Locate the cell with the specified text and output its (x, y) center coordinate. 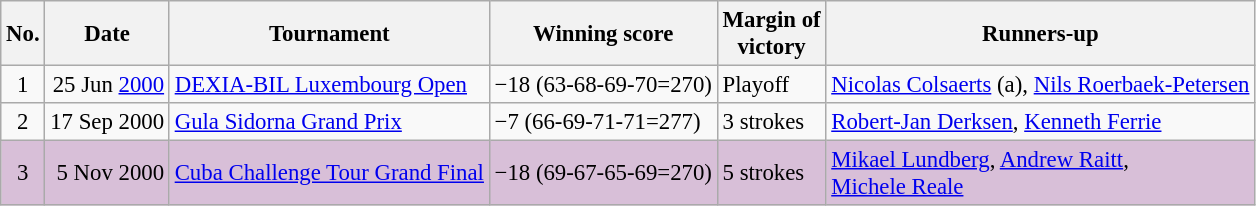
Runners-up (1040, 34)
Winning score (603, 34)
DEXIA-BIL Luxembourg Open (329, 85)
−18 (63-68-69-70=270) (603, 85)
Cuba Challenge Tour Grand Final (329, 174)
Nicolas Colsaerts (a), Nils Roerbaek-Petersen (1040, 85)
5 strokes (772, 174)
5 Nov 2000 (107, 174)
No. (23, 34)
−18 (69-67-65-69=270) (603, 174)
Robert-Jan Derksen, Kenneth Ferrie (1040, 122)
Playoff (772, 85)
1 (23, 85)
Mikael Lundberg, Andrew Raitt, Michele Reale (1040, 174)
2 (23, 122)
−7 (66-69-71-71=277) (603, 122)
17 Sep 2000 (107, 122)
Margin ofvictory (772, 34)
25 Jun 2000 (107, 85)
Tournament (329, 34)
3 (23, 174)
3 strokes (772, 122)
Gula Sidorna Grand Prix (329, 122)
Date (107, 34)
